For the text-containing cell, return its midpoint in (x, y) coordinate format. 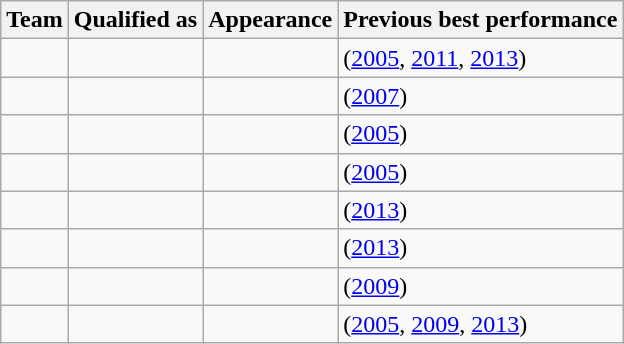
Appearance (270, 20)
(2009) (480, 286)
Previous best performance (480, 20)
Team (35, 20)
(2007) (480, 96)
(2005, 2009, 2013) (480, 324)
(2005, 2011, 2013) (480, 58)
Qualified as (135, 20)
